Determine the (X, Y) coordinate at the center of the cell enclosing the given text.  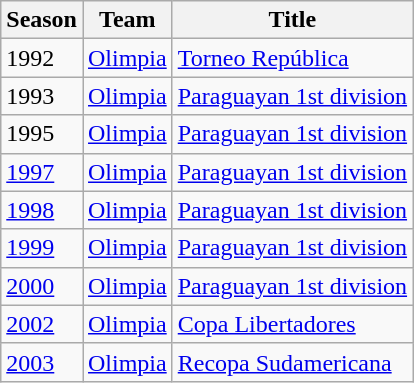
Title (292, 20)
Recopa Sudamericana (292, 362)
1999 (42, 248)
Season (42, 20)
2002 (42, 324)
2000 (42, 286)
1997 (42, 172)
1993 (42, 96)
Torneo República (292, 58)
1992 (42, 58)
Team (127, 20)
1995 (42, 134)
2003 (42, 362)
Copa Libertadores (292, 324)
1998 (42, 210)
